For the text-containing cell, return its midpoint in [x, y] coordinate format. 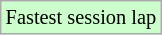
Fastest session lap [81, 17]
